Capture the cell that displays the provided text and extract its [x, y] central coordinate. 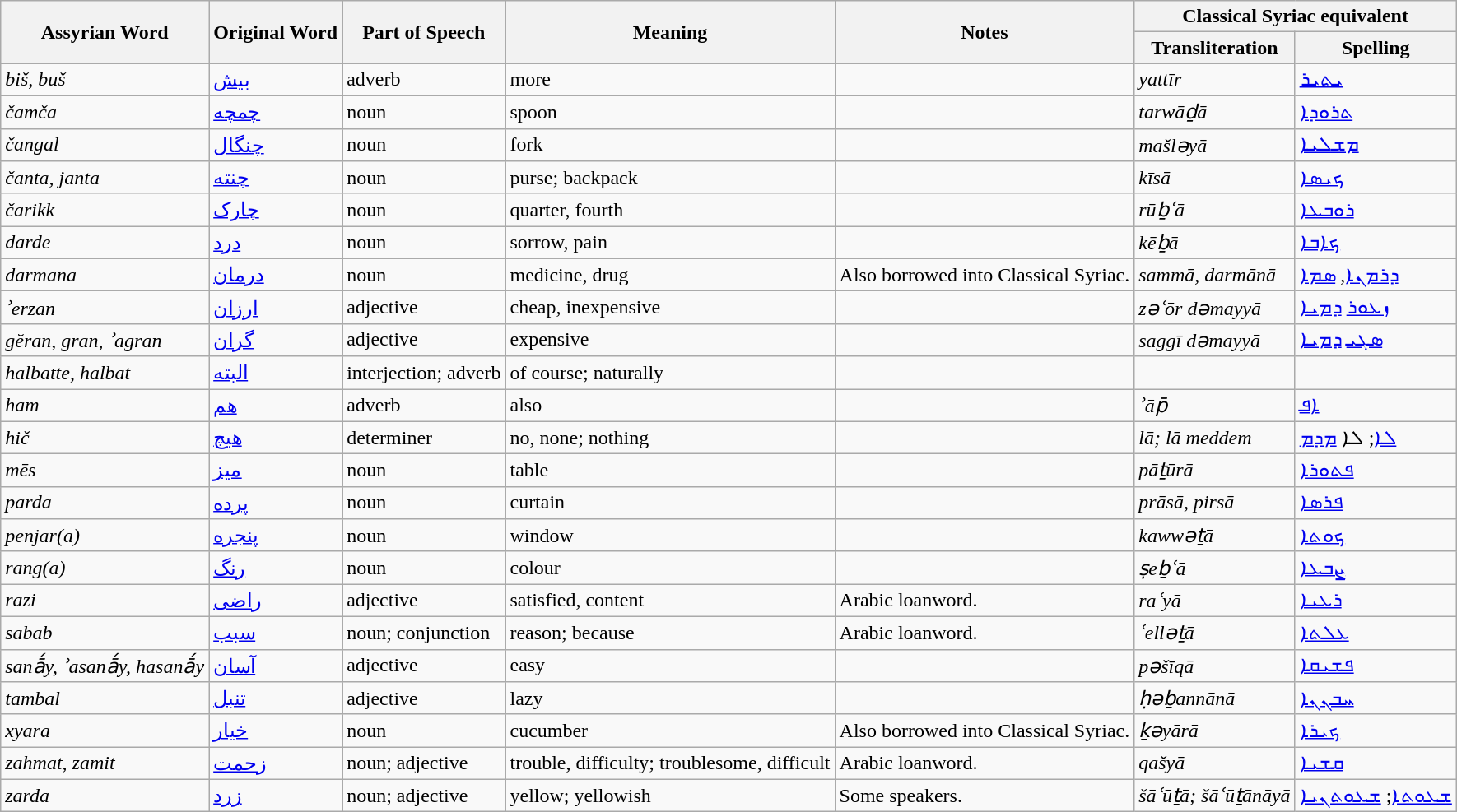
ܫܥܘܬܐ; ܫܥܘܬܢܝܐ [1376, 796]
ܦܫܝܩܐ [1376, 666]
parda [105, 503]
tambal [105, 698]
determiner [424, 438]
medicine, drug [670, 275]
čanta, janta [105, 178]
hič [105, 438]
sabab [105, 633]
sorrow, pain [670, 243]
Original Word [276, 32]
gĕran, gran, ʾagran [105, 340]
ܦܬܘܪܐ [1376, 471]
چمچه [276, 112]
Meaning [670, 32]
ṣeḇʿā [1215, 568]
ܡܫܠܝܐ [1376, 145]
درد [276, 243]
darmana [105, 275]
darde [105, 243]
kēḇā [1215, 243]
pāṯūrā [1215, 471]
satisfied, content [670, 601]
ḥəḇannānā [1215, 698]
saggī dəmayyā [1215, 340]
tarwāḏā [1215, 112]
پنجره [276, 536]
lazy [670, 698]
expensive [670, 340]
ܪܘܒܥܐ [1376, 210]
درمان [276, 275]
Spelling [1376, 48]
Some speakers. [985, 796]
ܟܝܣܐ [1376, 178]
پرده [276, 503]
ܦܪܣܐ [1376, 503]
ḵəyārā [1215, 731]
colour [670, 568]
تنبل [276, 698]
بیش [276, 80]
ܚܒܢܢܐ [1376, 698]
trouble, difficulty; troublesome, difficult [670, 763]
also [670, 405]
Part of Speech [424, 32]
ܟܐܒܐ [1376, 243]
ارزان [276, 308]
fork [670, 145]
هیچ [276, 438]
ܟܝܪܐ [1376, 731]
ܪܥܝܐ [1376, 601]
آسان [276, 666]
halbatte, halbat [105, 373]
of course; naturally [670, 373]
lā; lā meddem [1215, 438]
ʾāp̄ [1215, 405]
زحمت [276, 763]
ܣܓܝ ܕܡܝܐ [1376, 340]
table [670, 471]
penjar(a) [105, 536]
pəšīqā [1215, 666]
چنته [276, 178]
interjection; adverb [424, 373]
noun; conjunction [424, 633]
Assyrian Word [105, 32]
ܬܪܘܕܐ [1376, 112]
razi [105, 601]
ܠܐ; ܠܐ ܡܕܡ [1376, 438]
البته [276, 373]
ܨܒܥܐ [1376, 568]
rūḇʿā [1215, 210]
kīsā [1215, 178]
yattīr [1215, 80]
more [670, 80]
xyara [105, 731]
curtain [670, 503]
cucumber [670, 731]
yellow; yellowish [670, 796]
سبب [276, 633]
reason; because [670, 633]
no, none; nothing [670, 438]
qašyā [1215, 763]
spoon [670, 112]
ʿelləṯā [1215, 633]
mašləyā [1215, 145]
ܐܦ [1376, 405]
prāsā, pirsā [1215, 503]
رنگ [276, 568]
cheap, inexpensive [670, 308]
میز [276, 471]
خیار [276, 731]
čangal [105, 145]
هم [276, 405]
ham [105, 405]
Notes [985, 32]
ܩܫܝܐ [1376, 763]
biš, buš [105, 80]
šāʿūṯā; šāʿūṯānāyā [1215, 796]
čarikk [105, 210]
sanā́y, ʾasanā́y, hasanā́y [105, 666]
kawwəṯā [1215, 536]
ܕܪܡܢܐ, ܣܡܐ [1376, 275]
purse; backpack [670, 178]
ܟܘܬܐ [1376, 536]
rang(a) [105, 568]
zəʿōr dəmayyā [1215, 308]
Transliteration [1215, 48]
mēs [105, 471]
window [670, 536]
sammā, darmānā [1215, 275]
زرد [276, 796]
zahmat, zamit [105, 763]
ܝܬܝܪ [1376, 80]
ܙܥܘܪ ܕܡܝܐ [1376, 308]
easy [670, 666]
ܥܠܬܐ [1376, 633]
ʾerzan [105, 308]
raʿyā [1215, 601]
quarter, fourth [670, 210]
چارک [276, 210]
Classical Syriac equivalent [1296, 16]
راضی [276, 601]
گران [276, 340]
zarda [105, 796]
چنگال [276, 145]
čamča [105, 112]
